Output the [X, Y] coordinate of the center of the cell containing the given text.  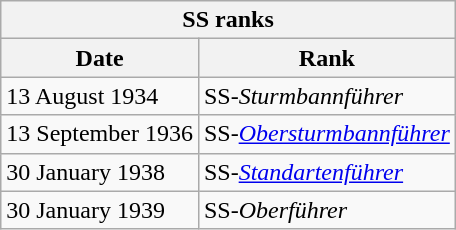
SS-Obersturmbannführer [326, 134]
13 August 1934 [100, 96]
Rank [326, 58]
Date [100, 58]
13 September 1936 [100, 134]
SS-Sturmbannführer [326, 96]
SS-Oberführer [326, 210]
30 January 1939 [100, 210]
SS-Standartenführer [326, 172]
30 January 1938 [100, 172]
SS ranks [228, 20]
